Detect which cell encompasses the target text, then output its (x, y) center coordinate. 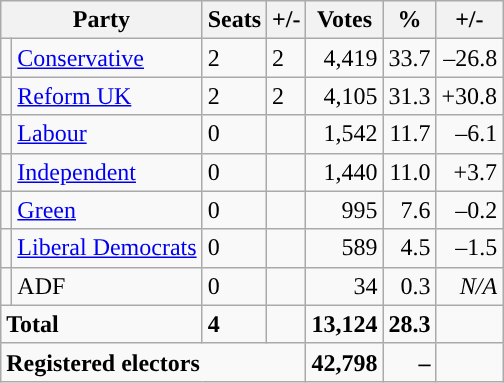
Seats (234, 20)
33.7 (410, 58)
4.5 (410, 248)
Registered electors (154, 362)
Conservative (107, 58)
42,798 (344, 362)
13,124 (344, 324)
Liberal Democrats (107, 248)
– (410, 362)
995 (344, 210)
% (410, 20)
4 (234, 324)
+30.8 (470, 96)
28.3 (410, 324)
11.0 (410, 172)
4,105 (344, 96)
1,440 (344, 172)
11.7 (410, 134)
Party (102, 20)
Total (102, 324)
–0.2 (470, 210)
ADF (107, 286)
0.3 (410, 286)
–6.1 (470, 134)
–1.5 (470, 248)
Green (107, 210)
N/A (470, 286)
Votes (344, 20)
7.6 (410, 210)
31.3 (410, 96)
1,542 (344, 134)
–26.8 (470, 58)
+3.7 (470, 172)
4,419 (344, 58)
Labour (107, 134)
589 (344, 248)
Reform UK (107, 96)
34 (344, 286)
Independent (107, 172)
